Extract the [X, Y] coordinate from the center of the cell holding the provided text.  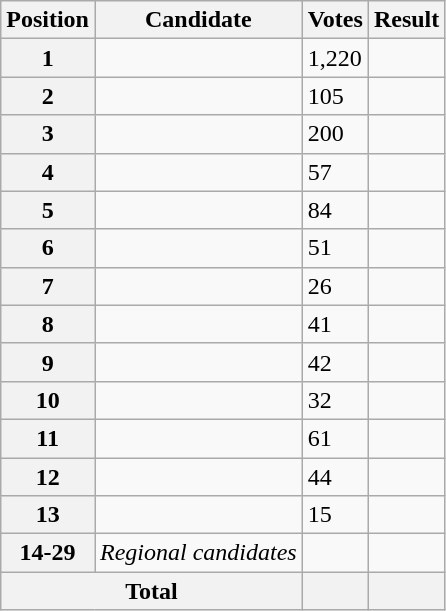
11 [48, 438]
Position [48, 20]
42 [335, 362]
57 [335, 172]
4 [48, 172]
Votes [335, 20]
2 [48, 96]
44 [335, 477]
1,220 [335, 58]
61 [335, 438]
14-29 [48, 553]
13 [48, 515]
1 [48, 58]
5 [48, 210]
7 [48, 286]
9 [48, 362]
12 [48, 477]
15 [335, 515]
10 [48, 400]
Candidate [198, 20]
32 [335, 400]
Regional candidates [198, 553]
6 [48, 248]
51 [335, 248]
8 [48, 324]
84 [335, 210]
105 [335, 96]
Result [406, 20]
200 [335, 134]
26 [335, 286]
Total [152, 591]
41 [335, 324]
3 [48, 134]
